Provide the (X, Y) coordinate of the cell's center where the given text is located.  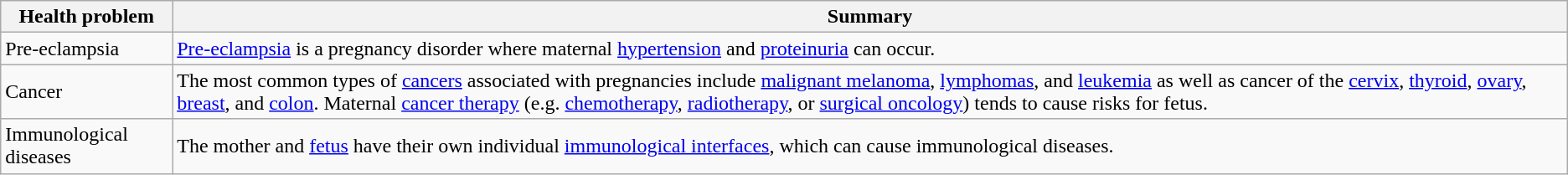
Summary (870, 17)
Pre-eclampsia is a pregnancy disorder where maternal hypertension and proteinuria can occur. (870, 49)
Pre-eclampsia (87, 49)
Health problem (87, 17)
Cancer (87, 92)
The mother and fetus have their own individual immunological interfaces, which can cause immunological diseases. (870, 146)
Immunological diseases (87, 146)
